Return [X, Y] of the center of cell containing provided text 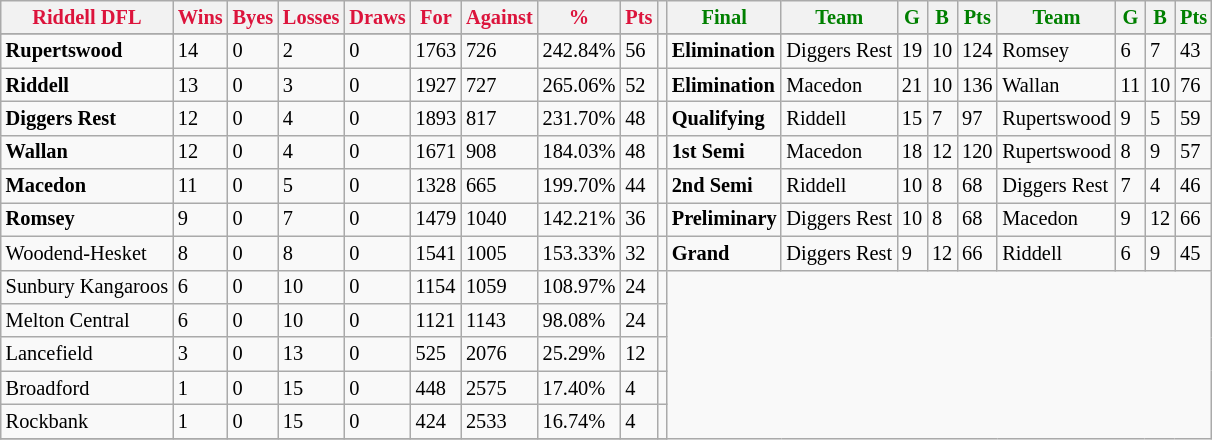
1121 [436, 320]
Rockbank [87, 421]
45 [1194, 253]
44 [638, 186]
1763 [436, 51]
16.74% [580, 421]
Qualifying [724, 118]
265.06% [580, 85]
Against [500, 17]
199.70% [580, 186]
2575 [500, 388]
424 [436, 421]
184.03% [580, 152]
25.29% [580, 354]
908 [500, 152]
98.08% [580, 320]
Sunbury Kangaroos [87, 287]
1059 [500, 287]
Riddell DFL [87, 17]
32 [638, 253]
1541 [436, 253]
Lancefield [87, 354]
19 [912, 51]
1st Semi [724, 152]
Melton Central [87, 320]
1040 [500, 219]
2 [311, 51]
2533 [500, 421]
448 [436, 388]
36 [638, 219]
97 [977, 118]
1328 [436, 186]
Byes [253, 17]
21 [912, 85]
108.97% [580, 287]
For [436, 17]
525 [436, 354]
153.33% [580, 253]
57 [1194, 152]
Broadford [87, 388]
76 [1194, 85]
726 [500, 51]
56 [638, 51]
1143 [500, 320]
817 [500, 118]
Draws [377, 17]
120 [977, 152]
2nd Semi [724, 186]
Woodend-Hesket [87, 253]
665 [500, 186]
1893 [436, 118]
1479 [436, 219]
124 [977, 51]
Final [724, 17]
Preliminary [724, 219]
142.21% [580, 219]
Losses [311, 17]
2076 [500, 354]
1671 [436, 152]
Wins [200, 17]
17.40% [580, 388]
1154 [436, 287]
43 [1194, 51]
59 [1194, 118]
46 [1194, 186]
% [580, 17]
1927 [436, 85]
Grand [724, 253]
14 [200, 51]
18 [912, 152]
727 [500, 85]
231.70% [580, 118]
1005 [500, 253]
136 [977, 85]
242.84% [580, 51]
52 [638, 85]
